Provide the (x, y) coordinate of the cell's center where the given text is located.  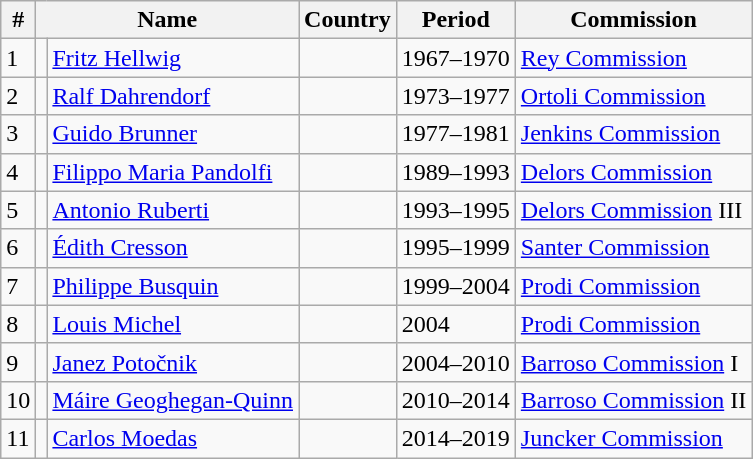
Philippe Busquin (173, 286)
Louis Michel (173, 324)
Period (456, 20)
Fritz Hellwig (173, 58)
Delors Commission (633, 172)
1999–2004 (456, 286)
1993–1995 (456, 210)
Commission (633, 20)
1989–1993 (456, 172)
9 (18, 362)
Juncker Commission (633, 438)
1 (18, 58)
Antonio Ruberti (173, 210)
7 (18, 286)
Ortoli Commission (633, 96)
1995–1999 (456, 248)
8 (18, 324)
2 (18, 96)
6 (18, 248)
5 (18, 210)
Jenkins Commission (633, 134)
Country (348, 20)
Name (168, 20)
Rey Commission (633, 58)
11 (18, 438)
Filippo Maria Pandolfi (173, 172)
Janez Potočnik (173, 362)
10 (18, 400)
Delors Commission III (633, 210)
Carlos Moedas (173, 438)
Édith Cresson (173, 248)
3 (18, 134)
1973–1977 (456, 96)
Guido Brunner (173, 134)
Máire Geoghegan-Quinn (173, 400)
4 (18, 172)
2014–2019 (456, 438)
Santer Commission (633, 248)
2004 (456, 324)
1967–1970 (456, 58)
Barroso Commission II (633, 400)
2010–2014 (456, 400)
2004–2010 (456, 362)
Ralf Dahrendorf (173, 96)
1977–1981 (456, 134)
Barroso Commission I (633, 362)
# (18, 20)
